Detect which cell encompasses the target text, then output its (X, Y) center coordinate. 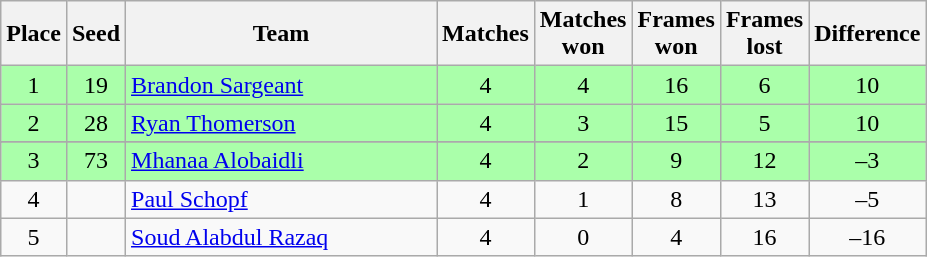
8 (676, 199)
Paul Schopf (282, 199)
Matches won (583, 34)
15 (676, 123)
Frames won (676, 34)
Brandon Sargeant (282, 85)
9 (676, 161)
Matches (486, 34)
13 (764, 199)
Difference (868, 34)
28 (96, 123)
Ryan Thomerson (282, 123)
Seed (96, 34)
Mhanaa Alobaidli (282, 161)
–5 (868, 199)
0 (583, 237)
Frames lost (764, 34)
12 (764, 161)
Soud Alabdul Razaq (282, 237)
Team (282, 34)
Place (34, 34)
73 (96, 161)
–16 (868, 237)
19 (96, 85)
–3 (868, 161)
6 (764, 85)
